From the cell containing the given text, extract its center point as (x, y) coordinate. 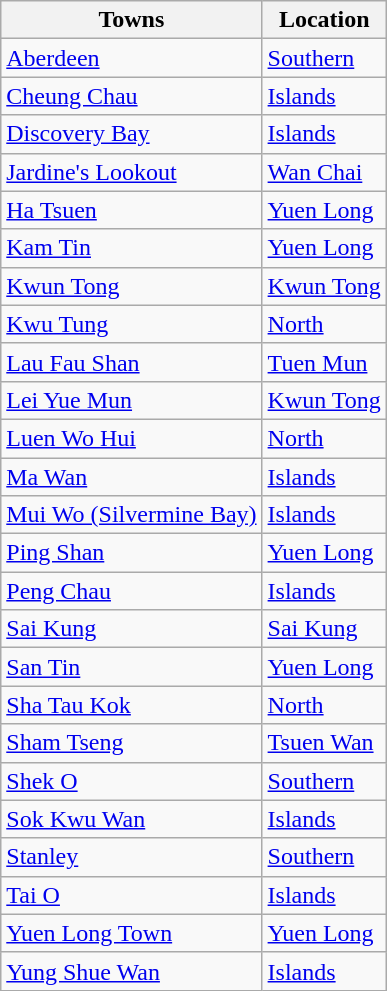
Lei Yue Mun (132, 400)
San Tin (132, 667)
Tuen Mun (324, 362)
Lau Fau Shan (132, 362)
Wan Chai (324, 172)
Kwu Tung (132, 324)
Location (324, 20)
Sok Kwu Wan (132, 819)
Discovery Bay (132, 134)
Mui Wo (Silvermine Bay) (132, 515)
Tsuen Wan (324, 743)
Luen Wo Hui (132, 438)
Jardine's Lookout (132, 172)
Shek O (132, 781)
Aberdeen (132, 58)
Tai O (132, 895)
Kam Tin (132, 248)
Ma Wan (132, 477)
Sham Tseng (132, 743)
Cheung Chau (132, 96)
Peng Chau (132, 591)
Towns (132, 20)
Ping Shan (132, 553)
Ha Tsuen (132, 210)
Yung Shue Wan (132, 971)
Yuen Long Town (132, 933)
Sha Tau Kok (132, 705)
Stanley (132, 857)
